Capture the cell that displays the provided text and extract its (x, y) central coordinate. 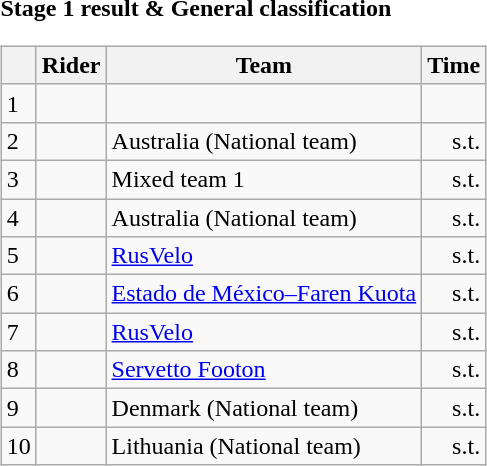
10 (18, 446)
6 (18, 294)
2 (18, 141)
Mixed team 1 (264, 179)
3 (18, 179)
Denmark (National team) (264, 408)
Team (264, 65)
7 (18, 332)
Servetto Footon (264, 370)
5 (18, 256)
9 (18, 408)
1 (18, 103)
Estado de México–Faren Kuota (264, 294)
Lithuania (National team) (264, 446)
8 (18, 370)
Time (454, 65)
Rider (71, 65)
4 (18, 217)
